Output the (x, y) coordinate of the center of the cell containing the given text.  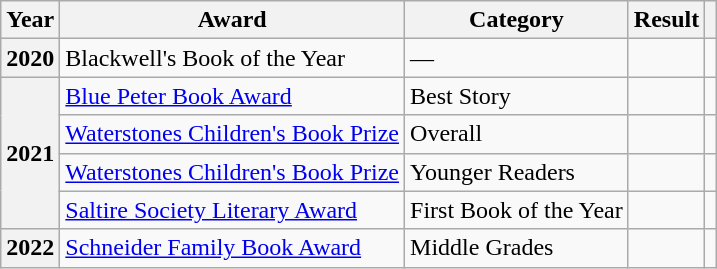
— (517, 58)
First Book of the Year (517, 210)
2020 (30, 58)
Year (30, 20)
Category (517, 20)
Blue Peter Book Award (232, 96)
Award (232, 20)
Blackwell's Book of the Year (232, 58)
2022 (30, 248)
Younger Readers (517, 172)
Best Story (517, 96)
Middle Grades (517, 248)
2021 (30, 153)
Result (666, 20)
Saltire Society Literary Award (232, 210)
Overall (517, 134)
Schneider Family Book Award (232, 248)
